Extract the (x, y) coordinate from the center of the cell holding the provided text.  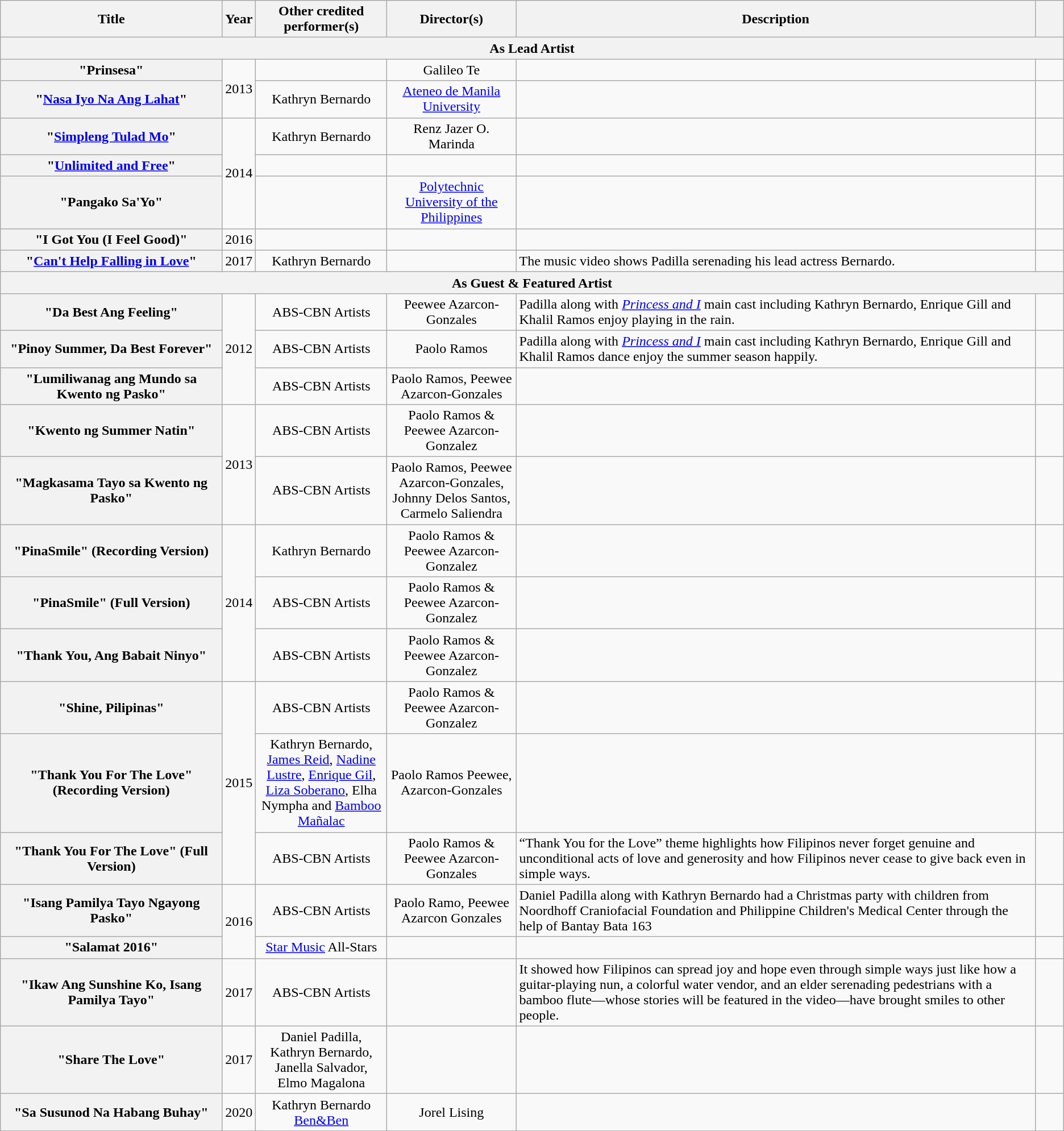
"Thank You For The Love" (Full Version) (111, 858)
"Magkasama Tayo sa Kwento ng Pasko" (111, 491)
Description (775, 19)
2020 (239, 1112)
Renz Jazer O. Marinda (451, 136)
"PinaSmile" (Full Version) (111, 603)
Star Music All-Stars (322, 947)
"Da Best Ang Feeling" (111, 311)
Galileo Te (451, 70)
"Unlimited and Free" (111, 165)
"Share The Love" (111, 1059)
"Thank You For The Love" (Recording Version) (111, 783)
Kathryn BernardoBen&Ben (322, 1112)
"Salamat 2016" (111, 947)
Director(s) (451, 19)
2015 (239, 783)
Jorel Lising (451, 1112)
"Prinsesa" (111, 70)
"PinaSmile" (Recording Version) (111, 551)
Paolo Ramos, Peewee Azarcon-Gonzales, Johnny Delos Santos, Carmelo Saliendra (451, 491)
Other credited performer(s) (322, 19)
"Kwento ng Summer Natin" (111, 431)
The music video shows Padilla serenading his lead actress Bernardo. (775, 261)
Ateneo de Manila University (451, 99)
Padilla along with Princess and I main cast including Kathryn Bernardo, Enrique Gill and Khalil Ramos enjoy playing in the rain. (775, 311)
"Simpleng Tulad Mo" (111, 136)
Peewee Azarcon-Gonzales (451, 311)
"Shine, Pilipinas" (111, 708)
"Pangako Sa'Yo" (111, 202)
Kathryn Bernardo, James Reid, Nadine Lustre, Enrique Gil, Liza Soberano, Elha Nympha and Bamboo Mañalac (322, 783)
Paolo Ramos Peewee, Azarcon-Gonzales (451, 783)
Paolo Ramo, Peewee Azarcon Gonzales (451, 910)
"Nasa Iyo Na Ang Lahat" (111, 99)
"Sa Susunod Na Habang Buhay" (111, 1112)
Daniel Padilla, Kathryn Bernardo, Janella Salvador, Elmo Magalona (322, 1059)
Padilla along with Princess and I main cast including Kathryn Bernardo, Enrique Gill and Khalil Ramos dance enjoy the summer season happily. (775, 349)
"Isang Pamilya Tayo Ngayong Pasko" (111, 910)
As Guest & Featured Artist (532, 282)
Polytechnic University of the Philippines (451, 202)
"Pinoy Summer, Da Best Forever" (111, 349)
Paolo Ramos, Peewee Azarcon-Gonzales (451, 385)
Paolo Ramos (451, 349)
"Can't Help Falling in Love" (111, 261)
Title (111, 19)
"Thank You, Ang Babait Ninyo" (111, 655)
"I Got You (I Feel Good)" (111, 239)
Paolo Ramos & Peewee Azarcon-Gonzales (451, 858)
2012 (239, 349)
Year (239, 19)
"Lumiliwanag ang Mundo sa Kwento ng Pasko" (111, 385)
"Ikaw Ang Sunshine Ko, Isang Pamilya Tayo" (111, 992)
As Lead Artist (532, 48)
